Provide the [x, y] coordinate of the cell's center where the given text is located.  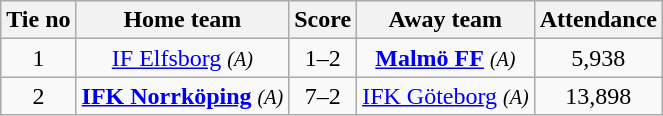
IFK Norrköping (A) [182, 96]
2 [38, 96]
Attendance [598, 20]
5,938 [598, 58]
Malmö FF (A) [446, 58]
Away team [446, 20]
IFK Göteborg (A) [446, 96]
IF Elfsborg (A) [182, 58]
1 [38, 58]
13,898 [598, 96]
Score [323, 20]
7–2 [323, 96]
1–2 [323, 58]
Tie no [38, 20]
Home team [182, 20]
